For the text-containing cell, return its midpoint in [x, y] coordinate format. 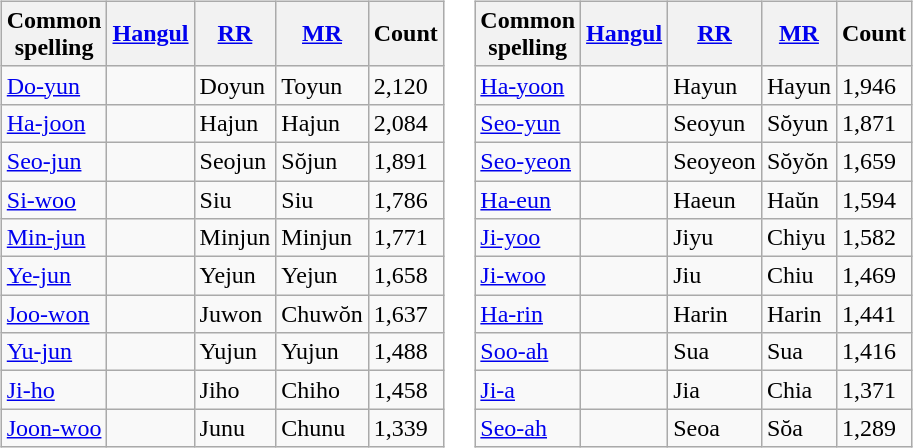
Seoa [715, 428]
1,786 [406, 199]
1,771 [406, 238]
Ha-yoon [528, 85]
1,371 [874, 390]
Yu-jun [54, 352]
Seojun [235, 161]
Chiyu [798, 238]
1,659 [874, 161]
Jiho [235, 390]
Haeun [715, 199]
1,582 [874, 238]
Juwon [235, 314]
Joo-won [54, 314]
2,120 [406, 85]
Doyun [235, 85]
Si-woo [54, 199]
Seoyun [715, 123]
1,416 [874, 352]
2,084 [406, 123]
1,441 [874, 314]
Ha-joon [54, 123]
Ji-woo [528, 276]
Ye-jun [54, 276]
1,469 [874, 276]
Ha-eun [528, 199]
Ji-yoo [528, 238]
Sŏyŏn [798, 161]
Sŏa [798, 428]
1,871 [874, 123]
1,594 [874, 199]
Chiho [322, 390]
1,946 [874, 85]
Ji-ho [54, 390]
Chunu [322, 428]
Seoyeon [715, 161]
Min-jun [54, 238]
1,891 [406, 161]
Jiyu [715, 238]
Ji-a [528, 390]
1,458 [406, 390]
Ha-rin [528, 314]
Chuwŏn [322, 314]
Seo-yeon [528, 161]
Joon-woo [54, 428]
Toyun [322, 85]
Do-yun [54, 85]
Jia [715, 390]
1,289 [874, 428]
1,637 [406, 314]
1,658 [406, 276]
Junu [235, 428]
Jiu [715, 276]
Sŏyun [798, 123]
1,339 [406, 428]
1,488 [406, 352]
Sŏjun [322, 161]
Haŭn [798, 199]
Soo-ah [528, 352]
Seo-yun [528, 123]
Chia [798, 390]
Seo-jun [54, 161]
Seo-ah [528, 428]
Chiu [798, 276]
